Determine the (x, y) coordinate at the center of the cell enclosing the given text.  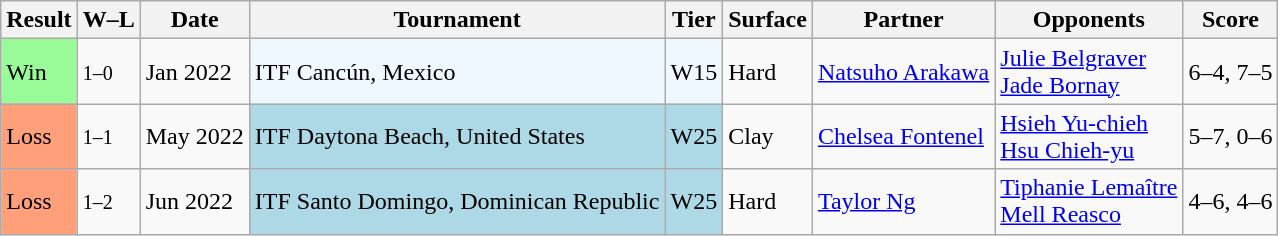
Clay (768, 136)
Natsuho Arakawa (903, 72)
1–1 (108, 136)
Hsieh Yu-chieh Hsu Chieh-yu (1089, 136)
Tier (694, 20)
Tournament (457, 20)
ITF Cancún, Mexico (457, 72)
5–7, 0–6 (1230, 136)
Opponents (1089, 20)
Score (1230, 20)
Result (39, 20)
Jan 2022 (194, 72)
W15 (694, 72)
Win (39, 72)
Jun 2022 (194, 202)
Julie Belgraver Jade Bornay (1089, 72)
4–6, 4–6 (1230, 202)
May 2022 (194, 136)
ITF Daytona Beach, United States (457, 136)
1–2 (108, 202)
Tiphanie Lemaître Mell Reasco (1089, 202)
Date (194, 20)
Taylor Ng (903, 202)
ITF Santo Domingo, Dominican Republic (457, 202)
6–4, 7–5 (1230, 72)
Chelsea Fontenel (903, 136)
W–L (108, 20)
Partner (903, 20)
1–0 (108, 72)
Surface (768, 20)
